Provide the [X, Y] coordinate of the cell's center where the given text is located.  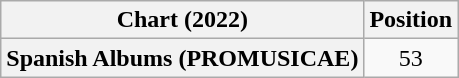
Position [411, 20]
53 [411, 58]
Spanish Albums (PROMUSICAE) [182, 58]
Chart (2022) [182, 20]
